For the text-containing cell, return its midpoint in [x, y] coordinate format. 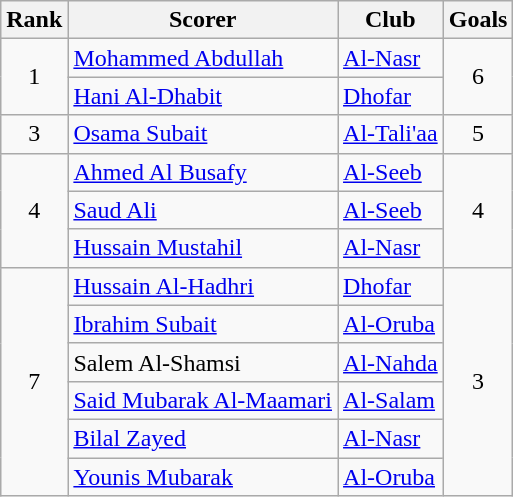
Osama Subait [203, 134]
Al-Salam [391, 400]
Club [391, 20]
Ibrahim Subait [203, 324]
7 [34, 381]
5 [478, 134]
Hussain Al-Hadhri [203, 286]
Younis Mubarak [203, 477]
Al-Tali'aa [391, 134]
6 [478, 77]
Said Mubarak Al-Maamari [203, 400]
Mohammed Abdullah [203, 58]
Bilal Zayed [203, 438]
Hussain Mustahil [203, 248]
1 [34, 77]
Al-Nahda [391, 362]
Saud Ali [203, 210]
Hani Al-Dhabit [203, 96]
Rank [34, 20]
Goals [478, 20]
Ahmed Al Busafy [203, 172]
Scorer [203, 20]
Salem Al-Shamsi [203, 362]
